Output the [X, Y] coordinate of the center of the cell containing the given text.  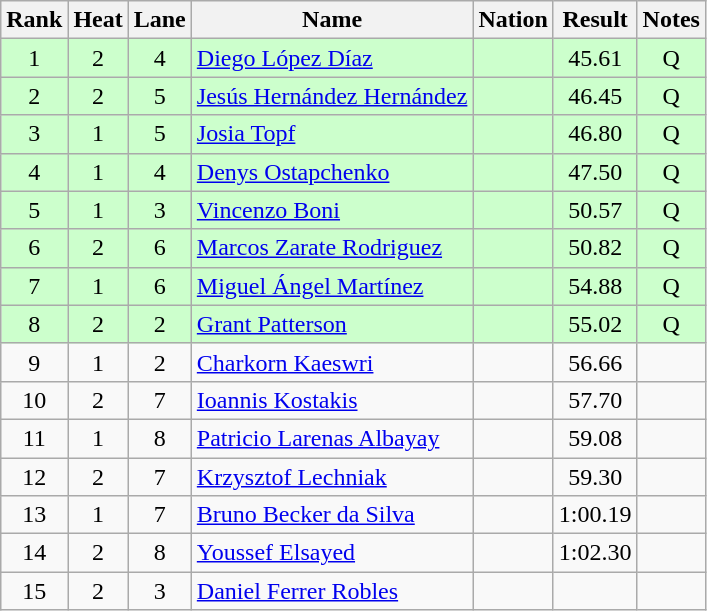
Patricio Larenas Albayay [332, 438]
54.88 [595, 286]
10 [34, 400]
15 [34, 591]
Diego López Díaz [332, 58]
14 [34, 553]
Result [595, 20]
50.57 [595, 210]
Heat [98, 20]
57.70 [595, 400]
1:00.19 [595, 515]
13 [34, 515]
Miguel Ángel Martínez [332, 286]
Vincenzo Boni [332, 210]
55.02 [595, 324]
Nation [513, 20]
Daniel Ferrer Robles [332, 591]
46.45 [595, 96]
1:02.30 [595, 553]
Notes [671, 20]
11 [34, 438]
Grant Patterson [332, 324]
9 [34, 362]
12 [34, 477]
45.61 [595, 58]
46.80 [595, 134]
Lane [160, 20]
47.50 [595, 172]
Youssef Elsayed [332, 553]
Marcos Zarate Rodriguez [332, 248]
Denys Ostapchenko [332, 172]
Rank [34, 20]
Jesús Hernández Hernández [332, 96]
59.08 [595, 438]
50.82 [595, 248]
Charkorn Kaeswri [332, 362]
Josia Topf [332, 134]
59.30 [595, 477]
56.66 [595, 362]
Bruno Becker da Silva [332, 515]
Ioannis Kostakis [332, 400]
Krzysztof Lechniak [332, 477]
Name [332, 20]
